Capture the cell that displays the provided text and extract its (x, y) central coordinate. 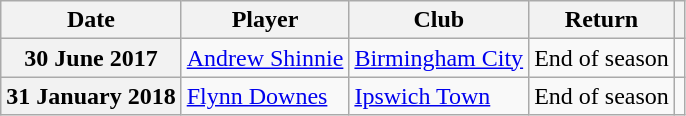
Player (265, 20)
Return (602, 20)
Ipswich Town (439, 96)
30 June 2017 (91, 58)
31 January 2018 (91, 96)
Club (439, 20)
Date (91, 20)
Andrew Shinnie (265, 58)
Birmingham City (439, 58)
Flynn Downes (265, 96)
